Scan for the cell matching the given text and deliver its [x, y] coordinate at center. 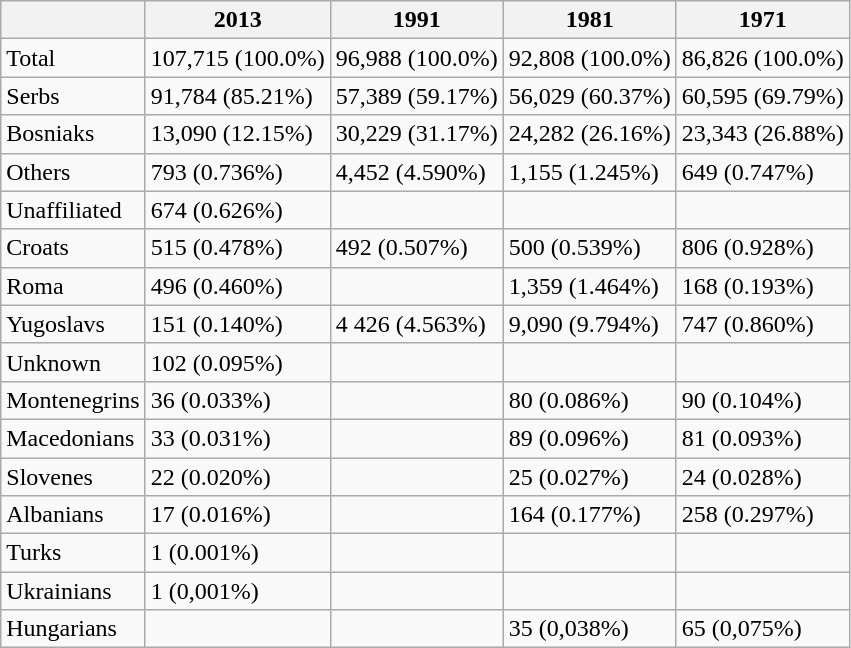
793 (0.736%) [238, 172]
Hungarians [73, 629]
Albanians [73, 515]
Total [73, 58]
806 (0.928%) [762, 248]
96,988 (100.0%) [416, 58]
Slovenes [73, 477]
56,029 (60.37%) [590, 96]
496 (0.460%) [238, 286]
1981 [590, 20]
Roma [73, 286]
164 (0.177%) [590, 515]
168 (0.193%) [762, 286]
1 (0,001%) [238, 591]
102 (0.095%) [238, 362]
4 426 (4.563%) [416, 324]
36 (0.033%) [238, 400]
Macedonians [73, 438]
Montenegrins [73, 400]
4,452 (4.590%) [416, 172]
24 (0.028%) [762, 477]
Turks [73, 553]
89 (0.096%) [590, 438]
17 (0.016%) [238, 515]
492 (0.507%) [416, 248]
91,784 (85.21%) [238, 96]
Unaffiliated [73, 210]
Serbs [73, 96]
86,826 (100.0%) [762, 58]
1,155 (1.245%) [590, 172]
9,090 (9.794%) [590, 324]
500 (0.539%) [590, 248]
674 (0.626%) [238, 210]
747 (0.860%) [762, 324]
23,343 (26.88%) [762, 134]
24,282 (26.16%) [590, 134]
22 (0.020%) [238, 477]
65 (0,075%) [762, 629]
107,715 (100.0%) [238, 58]
60,595 (69.79%) [762, 96]
Unknown [73, 362]
649 (0.747%) [762, 172]
151 (0.140%) [238, 324]
80 (0.086%) [590, 400]
35 (0,038%) [590, 629]
Croats [73, 248]
81 (0.093%) [762, 438]
258 (0.297%) [762, 515]
1991 [416, 20]
1,359 (1.464%) [590, 286]
13,090 (12.15%) [238, 134]
30,229 (31.17%) [416, 134]
90 (0.104%) [762, 400]
Others [73, 172]
57,389 (59.17%) [416, 96]
33 (0.031%) [238, 438]
1 (0.001%) [238, 553]
515 (0.478%) [238, 248]
1971 [762, 20]
Bosniaks [73, 134]
Ukrainians [73, 591]
25 (0.027%) [590, 477]
Yugoslavs [73, 324]
92,808 (100.0%) [590, 58]
2013 [238, 20]
